Find where the given text appears and provide that cell's center as (x, y) coordinate. 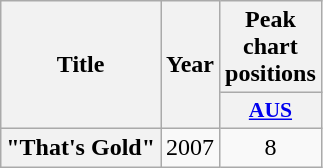
Title (81, 65)
Year (190, 65)
AUS (271, 111)
8 (271, 147)
Peak chart positions (271, 47)
"That's Gold" (81, 147)
2007 (190, 147)
